Extract the (X, Y) coordinate from the center of the cell holding the provided text.  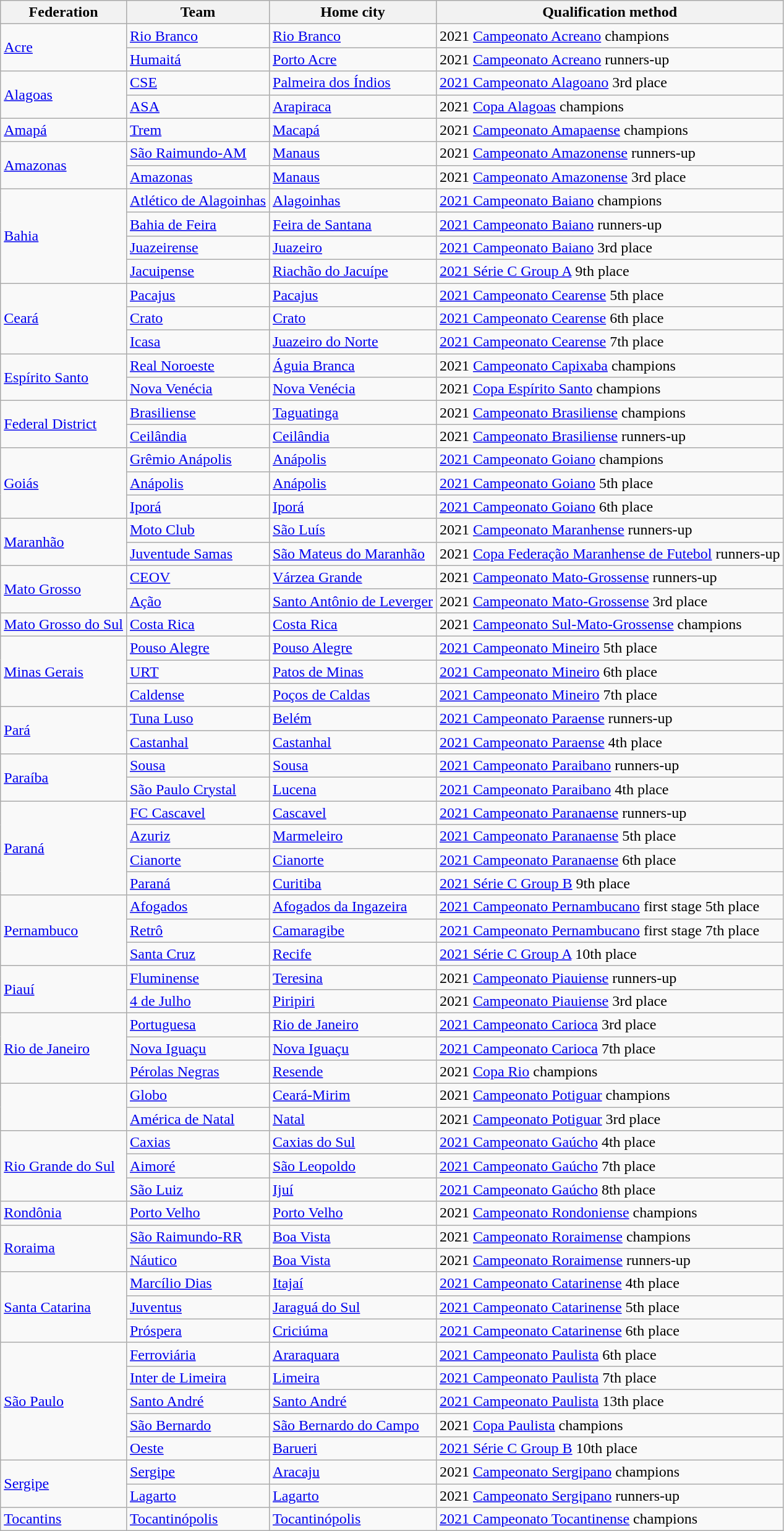
Águia Branca (353, 366)
Jacuipense (198, 271)
Pernambuco (64, 930)
2021 Campeonato Maranhense runners-up (610, 530)
São Mateus do Maranhão (353, 554)
Arapiraca (353, 106)
2021 Campeonato Paranaense 6th place (610, 860)
Azuriz (198, 836)
Jaraguá do Sul (353, 1307)
Espírito Santo (64, 377)
Maranhão (64, 542)
2021 Campeonato Goiano 5th place (610, 483)
Macapá (353, 130)
Ceará-Mirim (353, 1096)
Trem (198, 130)
Tocantins (64, 1519)
Bahia (64, 236)
2021 Campeonato Catarinense 5th place (610, 1307)
Santa Catarina (64, 1307)
2021 Copa Alagoas champions (610, 106)
2021 Campeonato Gaúcho 8th place (610, 1190)
FC Cascavel (198, 813)
2021 Campeonato Carioca 7th place (610, 1049)
2021 Campeonato Paulista 13th place (610, 1401)
São Bernardo (198, 1425)
Patos de Minas (353, 671)
2021 Campeonato Gaúcho 4th place (610, 1143)
2021 Campeonato Paulista 7th place (610, 1378)
Barueri (353, 1449)
Caxias do Sul (353, 1143)
Porto Acre (353, 59)
2021 Campeonato Paranaense 5th place (610, 836)
Atlético de Alagoinhas (198, 200)
2021 Copa Paulista champions (610, 1425)
Qualification method (610, 12)
Afogados (198, 907)
Poços de Caldas (353, 695)
2021 Campeonato Paranaense runners-up (610, 813)
2021 Campeonato Baiano 3rd place (610, 247)
2021 Copa Federação Maranhense de Futebol runners-up (610, 554)
São Raimundo-AM (198, 153)
Itajaí (353, 1284)
Limeira (353, 1378)
Alagoas (64, 95)
2021 Campeonato Paulista 6th place (610, 1354)
2021 Campeonato Catarinense 4th place (610, 1284)
Moto Club (198, 530)
Pérolas Negras (198, 1072)
Caxias (198, 1143)
Bahia de Feira (198, 224)
Santo Antônio de Leverger (353, 601)
São Luís (353, 530)
Juazeiro do Norte (353, 342)
São Raimundo-RR (198, 1237)
Criciúma (353, 1331)
Ceará (64, 319)
Náutico (198, 1260)
Globo (198, 1096)
2021 Campeonato Catarinense 6th place (610, 1331)
Tuna Luso (198, 719)
2021 Campeonato Potiguar champions (610, 1096)
Inter de Limeira (198, 1378)
Grêmio Anápolis (198, 460)
2021 Campeonato Amazonense 3rd place (610, 177)
Recife (353, 954)
2021 Campeonato Acreano champions (610, 36)
Próspera (198, 1331)
Alagoinhas (353, 200)
2021 Campeonato Piauiense runners-up (610, 977)
2021 Campeonato Alagoano 3rd place (610, 83)
2021 Campeonato Mineiro 6th place (610, 671)
2021 Campeonato Capixaba champions (610, 366)
2021 Campeonato Brasiliense runners-up (610, 436)
2021 Campeonato Cearense 5th place (610, 295)
2021 Campeonato Acreano runners-up (610, 59)
2021 Campeonato Rondoniense champions (610, 1213)
2021 Campeonato Mato-Grossense 3rd place (610, 601)
2021 Campeonato Sul-Mato-Grossense champions (610, 624)
2021 Campeonato Goiano 6th place (610, 507)
Curitiba (353, 883)
2021 Campeonato Paraense runners-up (610, 719)
2021 Campeonato Paraibano 4th place (610, 789)
Juazeiro (353, 247)
Mato Grosso do Sul (64, 624)
2021 Campeonato Baiano champions (610, 200)
Feira de Santana (353, 224)
2021 Campeonato Baiano runners-up (610, 224)
Retrô (198, 930)
2021 Campeonato Cearense 6th place (610, 319)
São Luiz (198, 1190)
Juventude Samas (198, 554)
Home city (353, 12)
Federal District (64, 424)
2021 Campeonato Pernambucano first stage 5th place (610, 907)
Taguatinga (353, 413)
Santa Cruz (198, 954)
São Bernardo do Campo (353, 1425)
2021 Campeonato Pernambucano first stage 7th place (610, 930)
Juazeirense (198, 247)
2021 Série C Group A 10th place (610, 954)
2021 Campeonato Cearense 7th place (610, 342)
2021 Campeonato Amapaense champions (610, 130)
2021 Campeonato Mineiro 7th place (610, 695)
Araraquara (353, 1354)
América de Natal (198, 1119)
Belém (353, 719)
Marcílio Dias (198, 1284)
2021 Campeonato Brasiliense champions (610, 413)
ASA (198, 106)
Ferroviária (198, 1354)
São Paulo (64, 1401)
Mato Grosso (64, 589)
2021 Campeonato Roraimense champions (610, 1237)
Juventus (198, 1307)
Rio Grande do Sul (64, 1166)
Riachão do Jacuípe (353, 271)
2021 Copa Rio champions (610, 1072)
Ação (198, 601)
2021 Campeonato Piauiense 3rd place (610, 1001)
Piripiri (353, 1001)
Resende (353, 1072)
Camaragibe (353, 930)
Paraíba (64, 778)
Goiás (64, 483)
Várzea Grande (353, 577)
Palmeira dos Índios (353, 83)
Lucena (353, 789)
Icasa (198, 342)
4 de Julho (198, 1001)
2021 Campeonato Paraibano runners-up (610, 766)
Cascavel (353, 813)
Roraima (64, 1248)
São Leopoldo (353, 1166)
2021 Campeonato Mato-Grossense runners-up (610, 577)
Minas Gerais (64, 671)
São Paulo Crystal (198, 789)
2021 Campeonato Paraense 4th place (610, 742)
2021 Série C Group B 10th place (610, 1449)
2021 Campeonato Potiguar 3rd place (610, 1119)
Portuguesa (198, 1024)
Amapá (64, 130)
2021 Campeonato Goiano champions (610, 460)
Afogados da Ingazeira (353, 907)
2021 Campeonato Sergipano runners-up (610, 1496)
2021 Copa Espírito Santo champions (610, 389)
2021 Campeonato Roraimense runners-up (610, 1260)
Ijuí (353, 1190)
Fluminense (198, 977)
2021 Campeonato Gaúcho 7th place (610, 1166)
CEOV (198, 577)
Oeste (198, 1449)
CSE (198, 83)
URT (198, 671)
Team (198, 12)
Natal (353, 1119)
Brasiliense (198, 413)
2021 Campeonato Tocantinense champions (610, 1519)
Aracaju (353, 1472)
Acre (64, 48)
Marmeleiro (353, 836)
Rondônia (64, 1213)
Teresina (353, 977)
2021 Série C Group B 9th place (610, 883)
Caldense (198, 695)
2021 Campeonato Carioca 3rd place (610, 1024)
2021 Campeonato Amazonense runners-up (610, 153)
Humaitá (198, 59)
2021 Campeonato Mineiro 5th place (610, 648)
Aimoré (198, 1166)
Pará (64, 731)
Piauí (64, 989)
Real Noroeste (198, 366)
2021 Série C Group A 9th place (610, 271)
2021 Campeonato Sergipano champions (610, 1472)
Federation (64, 12)
